Scan for the cell matching the given text and deliver its [X, Y] coordinate at center. 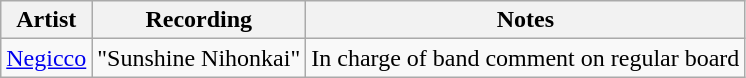
Artist [46, 20]
Negicco [46, 58]
In charge of band comment on regular board [526, 58]
Recording [199, 20]
"Sunshine Nihonkai" [199, 58]
Notes [526, 20]
